Pinpoint the cell where the given text exists, returning its (x, y) midpoint coordinate. 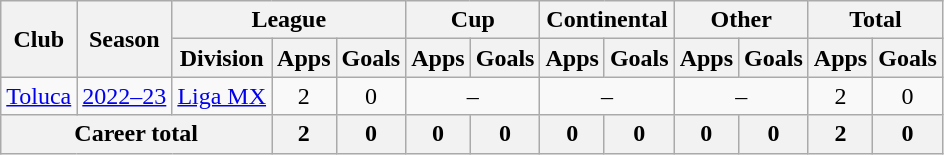
Season (124, 39)
Continental (607, 20)
Career total (136, 134)
2022–23 (124, 96)
Total (875, 20)
League (289, 20)
Club (39, 39)
Toluca (39, 96)
Division (222, 58)
Other (741, 20)
Cup (473, 20)
Liga MX (222, 96)
